Find where the given text appears and provide that cell's center as [x, y] coordinate. 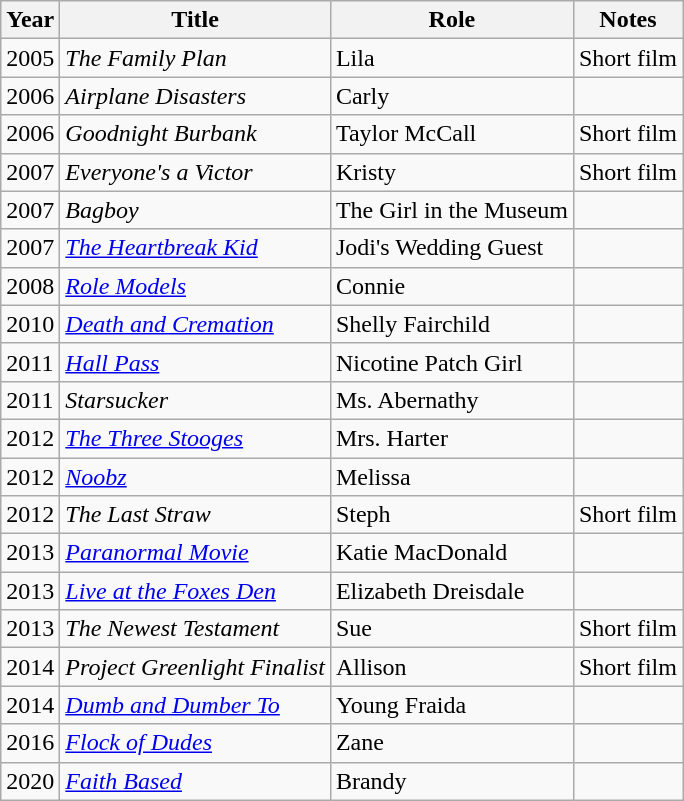
2005 [30, 58]
The Girl in the Museum [452, 210]
Notes [628, 20]
The Last Straw [196, 515]
Kristy [452, 172]
Taylor McCall [452, 134]
Flock of Dudes [196, 743]
2008 [30, 286]
Carly [452, 96]
Hall Pass [196, 362]
Role Models [196, 286]
Jodi's Wedding Guest [452, 248]
Nicotine Patch Girl [452, 362]
Dumb and Dumber To [196, 705]
Airplane Disasters [196, 96]
Sue [452, 629]
2010 [30, 324]
Live at the Foxes Den [196, 591]
The Newest Testament [196, 629]
Elizabeth Dreisdale [452, 591]
Year [30, 20]
Role [452, 20]
Lila [452, 58]
The Family Plan [196, 58]
Young Fraida [452, 705]
2016 [30, 743]
Melissa [452, 477]
Title [196, 20]
Faith Based [196, 781]
Noobz [196, 477]
The Heartbreak Kid [196, 248]
Connie [452, 286]
The Three Stooges [196, 438]
Death and Cremation [196, 324]
Goodnight Burbank [196, 134]
Starsucker [196, 400]
Katie MacDonald [452, 553]
2020 [30, 781]
Zane [452, 743]
Ms. Abernathy [452, 400]
Allison [452, 667]
Bagboy [196, 210]
Steph [452, 515]
Mrs. Harter [452, 438]
Brandy [452, 781]
Everyone's a Victor [196, 172]
Paranormal Movie [196, 553]
Project Greenlight Finalist [196, 667]
Shelly Fairchild [452, 324]
